Find where the given text appears and provide that cell's center as [X, Y] coordinate. 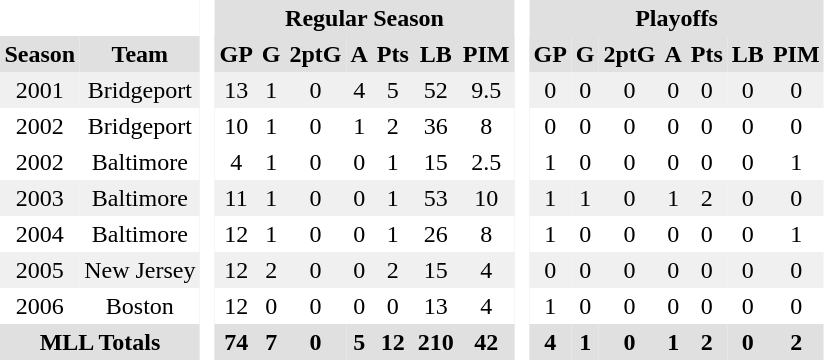
9.5 [486, 90]
26 [436, 234]
2003 [40, 198]
Regular Season [364, 18]
74 [236, 342]
2006 [40, 306]
2.5 [486, 162]
Season [40, 54]
2004 [40, 234]
210 [436, 342]
36 [436, 126]
42 [486, 342]
2001 [40, 90]
2005 [40, 270]
New Jersey [140, 270]
MLL Totals [100, 342]
52 [436, 90]
53 [436, 198]
Playoffs [676, 18]
7 [271, 342]
Team [140, 54]
11 [236, 198]
Boston [140, 306]
